Extract the [X, Y] coordinate from the center of the cell holding the provided text.  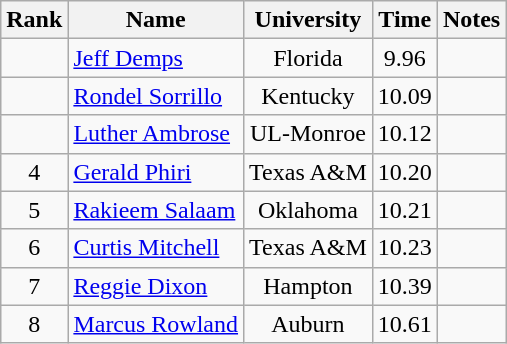
Name [156, 20]
UL-Monroe [308, 134]
5 [34, 210]
Curtis Mitchell [156, 248]
Marcus Rowland [156, 324]
Time [404, 20]
10.12 [404, 134]
7 [34, 286]
Gerald Phiri [156, 172]
Hampton [308, 286]
10.61 [404, 324]
Luther Ambrose [156, 134]
University [308, 20]
Reggie Dixon [156, 286]
Auburn [308, 324]
4 [34, 172]
Kentucky [308, 96]
9.96 [404, 58]
10.23 [404, 248]
10.20 [404, 172]
10.39 [404, 286]
Rakieem Salaam [156, 210]
Oklahoma [308, 210]
6 [34, 248]
10.09 [404, 96]
Rondel Sorrillo [156, 96]
Jeff Demps [156, 58]
Rank [34, 20]
8 [34, 324]
Florida [308, 58]
10.21 [404, 210]
Notes [471, 20]
